Identify which cell holds the provided text, then report its [x, y] central coordinate. 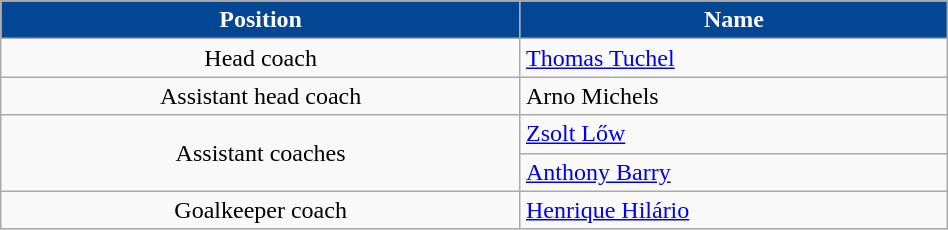
Assistant coaches [261, 153]
Position [261, 20]
Thomas Tuchel [734, 58]
Name [734, 20]
Anthony Barry [734, 172]
Goalkeeper coach [261, 210]
Arno Michels [734, 96]
Assistant head coach [261, 96]
Zsolt Lőw [734, 134]
Henrique Hilário [734, 210]
Head coach [261, 58]
